Detect which cell encompasses the target text, then output its (x, y) center coordinate. 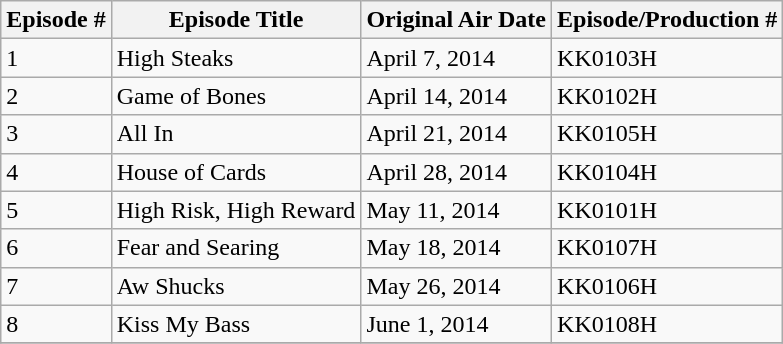
Original Air Date (456, 20)
KK0106H (668, 286)
Episode/Production # (668, 20)
4 (56, 172)
House of Cards (236, 172)
April 14, 2014 (456, 96)
6 (56, 248)
3 (56, 134)
KK0102H (668, 96)
KK0104H (668, 172)
Episode # (56, 20)
May 26, 2014 (456, 286)
1 (56, 58)
5 (56, 210)
KK0103H (668, 58)
7 (56, 286)
May 18, 2014 (456, 248)
May 11, 2014 (456, 210)
Episode Title (236, 20)
KK0101H (668, 210)
Game of Bones (236, 96)
April 28, 2014 (456, 172)
Fear and Searing (236, 248)
April 21, 2014 (456, 134)
8 (56, 324)
KK0107H (668, 248)
2 (56, 96)
High Risk, High Reward (236, 210)
Kiss My Bass (236, 324)
KK0105H (668, 134)
KK0108H (668, 324)
June 1, 2014 (456, 324)
Aw Shucks (236, 286)
April 7, 2014 (456, 58)
All In (236, 134)
High Steaks (236, 58)
